Output the [x, y] coordinate of the center of the cell containing the given text.  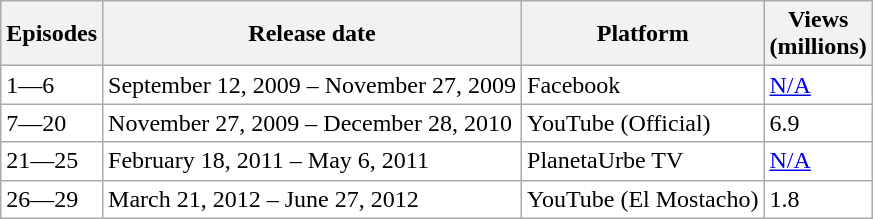
September 12, 2009 – November 27, 2009 [312, 85]
26—29 [52, 199]
21—25 [52, 161]
Platform [643, 34]
YouTube (Official) [643, 123]
Release date [312, 34]
YouTube (El Mostacho) [643, 199]
February 18, 2011 – May 6, 2011 [312, 161]
1.8 [818, 199]
1—6 [52, 85]
March 21, 2012 – June 27, 2012 [312, 199]
November 27, 2009 – December 28, 2010 [312, 123]
7—20 [52, 123]
Facebook [643, 85]
PlanetaUrbe TV [643, 161]
6.9 [818, 123]
Episodes [52, 34]
Views(millions) [818, 34]
